Search for the cell housing the specified text and yield its [x, y] center coordinate. 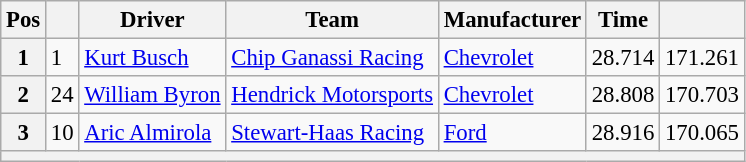
Driver [152, 20]
171.261 [702, 58]
William Byron [152, 95]
Team [332, 20]
Hendrick Motorsports [332, 95]
28.916 [622, 133]
Ford [512, 133]
Chip Ganassi Racing [332, 58]
24 [62, 95]
170.065 [702, 133]
10 [62, 133]
Stewart-Haas Racing [332, 133]
Pos [24, 20]
Manufacturer [512, 20]
28.714 [622, 58]
28.808 [622, 95]
Time [622, 20]
Kurt Busch [152, 58]
3 [24, 133]
170.703 [702, 95]
2 [24, 95]
Aric Almirola [152, 133]
